Capture the cell that displays the provided text and extract its (X, Y) central coordinate. 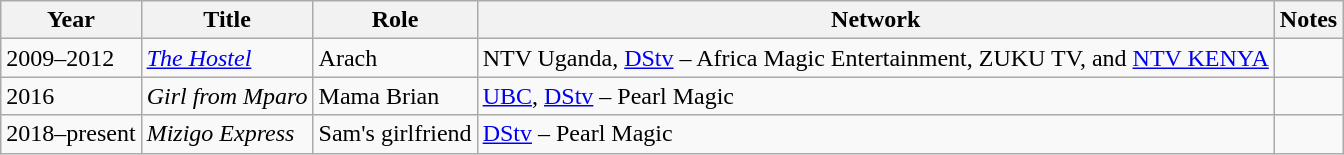
NTV Uganda, DStv – Africa Magic Entertainment, ZUKU TV, and NTV KENYA (876, 58)
Network (876, 20)
Girl from Mparo (227, 96)
Mama Brian (395, 96)
Notes (1308, 20)
Sam's girlfriend (395, 134)
2016 (71, 96)
2018–present (71, 134)
UBC, DStv – Pearl Magic (876, 96)
Role (395, 20)
DStv – Pearl Magic (876, 134)
Year (71, 20)
Mizigo Express (227, 134)
Title (227, 20)
Arach (395, 58)
2009–2012 (71, 58)
The Hostel (227, 58)
